Provide the (X, Y) coordinate of the cell's center where the given text is located.  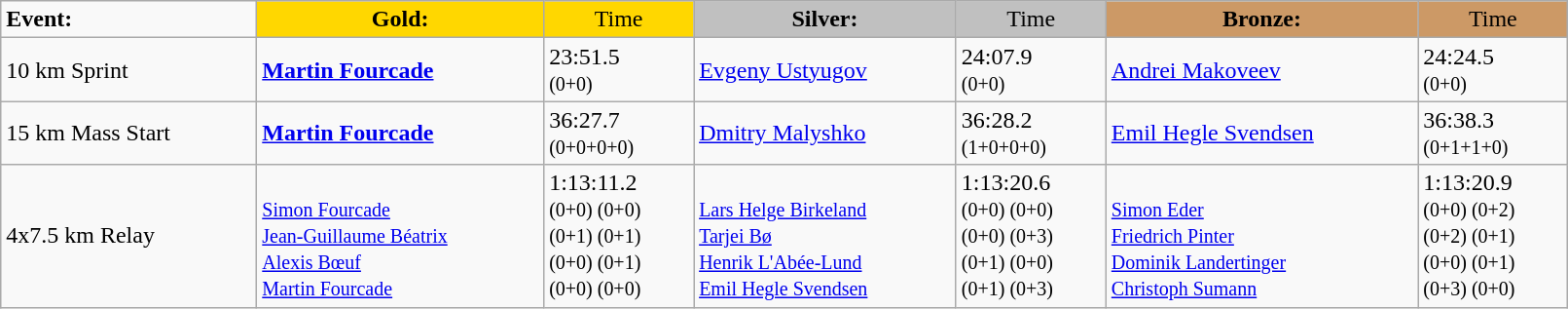
Andrei Makoveev (1261, 70)
Silver: (825, 19)
Dmitry Malyshko (825, 133)
24:07.9(0+0) (1031, 70)
Gold: (401, 19)
1:13:11.2(0+0) (0+0)(0+1) (0+1)(0+0) (0+1)(0+0) (0+0) (619, 236)
36:27.7(0+0+0+0) (619, 133)
Lars Helge BirkelandTarjei BøHenrik L'Abée-LundEmil Hegle Svendsen (825, 236)
Evgeny Ustyugov (825, 70)
1:13:20.9(0+0) (0+2)(0+2) (0+1)(0+0) (0+1)(0+3) (0+0) (1493, 236)
4x7.5 km Relay (128, 236)
Simon EderFriedrich PinterDominik LandertingerChristoph Sumann (1261, 236)
15 km Mass Start (128, 133)
Simon FourcadeJean-Guillaume BéatrixAlexis BœufMartin Fourcade (401, 236)
24:24.5(0+0) (1493, 70)
10 km Sprint (128, 70)
Event: (128, 19)
36:28.2(1+0+0+0) (1031, 133)
Emil Hegle Svendsen (1261, 133)
Bronze: (1261, 19)
23:51.5(0+0) (619, 70)
36:38.3(0+1+1+0) (1493, 133)
1:13:20.6(0+0) (0+0)(0+0) (0+3)(0+1) (0+0)(0+1) (0+3) (1031, 236)
